Capture the cell that displays the provided text and extract its (x, y) central coordinate. 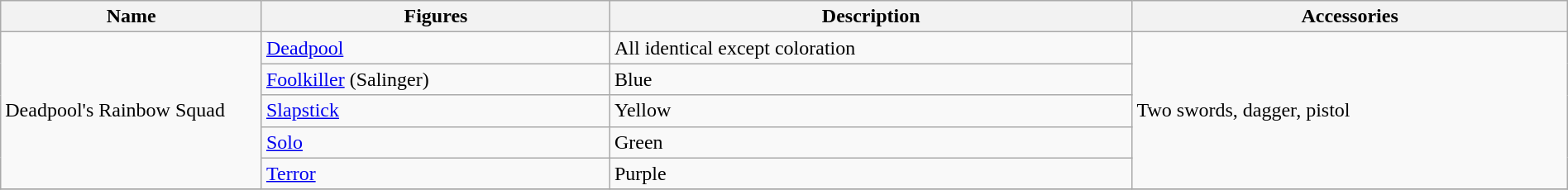
Foolkiller (Salinger) (435, 79)
Accessories (1350, 17)
Terror (435, 173)
Purple (871, 173)
Slapstick (435, 111)
Description (871, 17)
Figures (435, 17)
Blue (871, 79)
Deadpool (435, 48)
Deadpool's Rainbow Squad (131, 111)
Green (871, 142)
Name (131, 17)
Yellow (871, 111)
Two swords, dagger, pistol (1350, 111)
Solo (435, 142)
All identical except coloration (871, 48)
